For the text-containing cell, return its midpoint in (x, y) coordinate format. 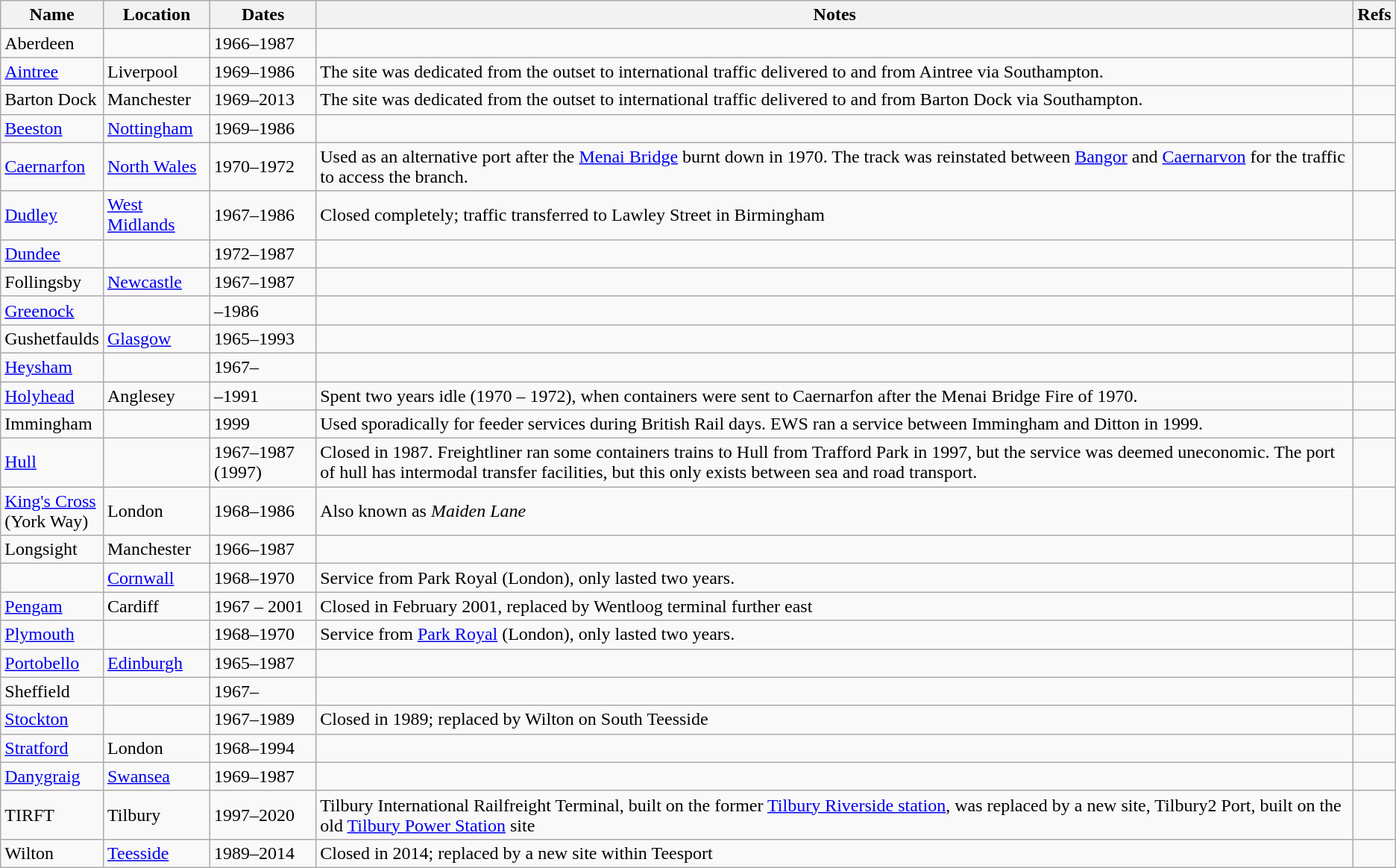
Glasgow (157, 339)
1965–1993 (263, 339)
Spent two years idle (1970 – 1972), when containers were sent to Caernarfon after the Menai Bridge Fire of 1970. (835, 396)
Pengam (52, 606)
Anglesey (157, 396)
Cornwall (157, 578)
Plymouth (52, 635)
Heysham (52, 367)
Used sporadically for feeder services during British Rail days. EWS ran a service between Immingham and Ditton in 1999. (835, 424)
Dundee (52, 254)
1972–1987 (263, 254)
1997–2020 (263, 814)
1967–1987 (263, 282)
Cardiff (157, 606)
West Midlands (157, 215)
Wilton (52, 853)
Caernarfon (52, 167)
North Wales (157, 167)
Greenock (52, 310)
The site was dedicated from the outset to international traffic delivered to and from Aintree via Southampton. (835, 72)
Location (157, 15)
Closed in 1989; replaced by Wilton on South Teesside (835, 720)
Longsight (52, 550)
Immingham (52, 424)
Aberdeen (52, 43)
Gushetfaulds (52, 339)
Holyhead (52, 396)
1969–2013 (263, 100)
1968–1994 (263, 748)
Follingsby (52, 282)
Swansea (157, 776)
Dates (263, 15)
Beeston (52, 128)
Teesside (157, 853)
1967–1986 (263, 215)
1970–1972 (263, 167)
–1991 (263, 396)
Name (52, 15)
Tilbury (157, 814)
1999 (263, 424)
Closed in February 2001, replaced by Wentloog terminal further east (835, 606)
1989–2014 (263, 853)
1967 – 2001 (263, 606)
Closed in 2014; replaced by a new site within Teesport (835, 853)
Refs (1374, 15)
Edinburgh (157, 663)
King's Cross(York Way) (52, 512)
Aintree (52, 72)
Stockton (52, 720)
Also known as Maiden Lane (835, 512)
Danygraig (52, 776)
1967–1987 (1997) (263, 462)
Dudley (52, 215)
1965–1987 (263, 663)
Hull (52, 462)
Sheffield (52, 691)
1968–1986 (263, 512)
Stratford (52, 748)
Closed completely; traffic transferred to Lawley Street in Birmingham (835, 215)
The site was dedicated from the outset to international traffic delivered to and from Barton Dock via Southampton. (835, 100)
1969–1987 (263, 776)
Portobello (52, 663)
Liverpool (157, 72)
Barton Dock (52, 100)
1967–1989 (263, 720)
Notes (835, 15)
Nottingham (157, 128)
–1986 (263, 310)
Newcastle (157, 282)
TIRFT (52, 814)
